From the cell containing the given text, extract its center point as (x, y) coordinate. 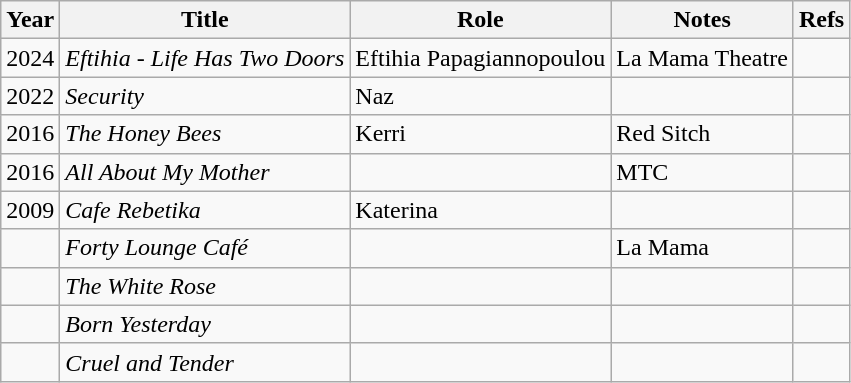
Eftihia - Life Has Two Doors (205, 58)
The White Rose (205, 286)
Kerri (480, 134)
Title (205, 20)
Eftihia Papagiannopoulou (480, 58)
The Honey Bees (205, 134)
Red Sitch (702, 134)
Katerina (480, 210)
All About My Mother (205, 172)
Forty Lounge Café (205, 248)
2009 (30, 210)
2022 (30, 96)
Notes (702, 20)
Refs (821, 20)
Naz (480, 96)
Role (480, 20)
Cruel and Tender (205, 362)
Year (30, 20)
La Mama Theatre (702, 58)
Security (205, 96)
Cafe Rebetika (205, 210)
La Mama (702, 248)
Born Yesterday (205, 324)
2024 (30, 58)
MTC (702, 172)
